Find where the given text appears and provide that cell's center as [X, Y] coordinate. 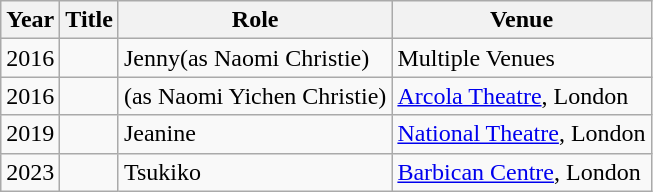
Jenny(as Naomi Christie) [254, 58]
(as Naomi Yichen Christie) [254, 96]
2023 [30, 172]
Venue [522, 20]
Multiple Venues [522, 58]
Role [254, 20]
Title [90, 20]
Barbican Centre, London [522, 172]
Year [30, 20]
National Theatre, London [522, 134]
Jeanine [254, 134]
2019 [30, 134]
Arcola Theatre, London [522, 96]
Tsukiko [254, 172]
